For the text-containing cell, return its midpoint in [x, y] coordinate format. 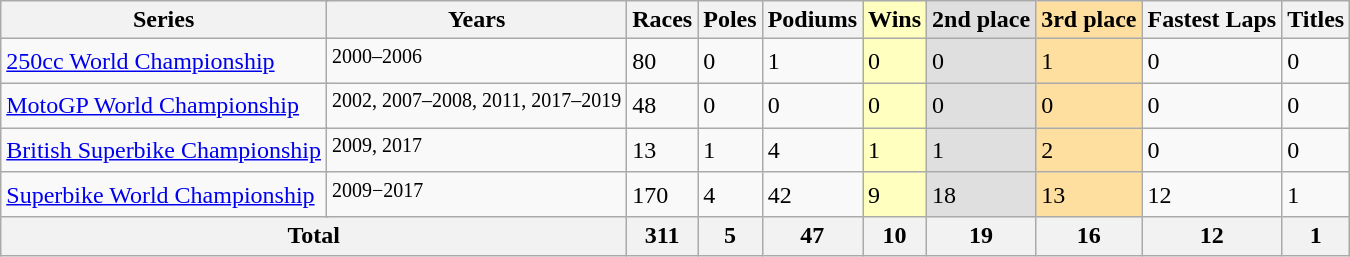
42 [812, 194]
47 [812, 236]
Superbike World Championship [164, 194]
2002, 2007–2008, 2011, 2017–2019 [476, 106]
Series [164, 20]
311 [662, 236]
9 [895, 194]
170 [662, 194]
2nd place [982, 20]
Fastest Laps [1212, 20]
48 [662, 106]
British Superbike Championship [164, 150]
Podiums [812, 20]
3rd place [1089, 20]
Titles [1316, 20]
Poles [730, 20]
16 [1089, 236]
Wins [895, 20]
250cc World Championship [164, 62]
19 [982, 236]
Years [476, 20]
5 [730, 236]
10 [895, 236]
2009−2017 [476, 194]
Total [314, 236]
2000–2006 [476, 62]
Races [662, 20]
80 [662, 62]
MotoGP World Championship [164, 106]
2009, 2017 [476, 150]
18 [982, 194]
2 [1089, 150]
